Search for the cell housing the specified text and yield its (X, Y) center coordinate. 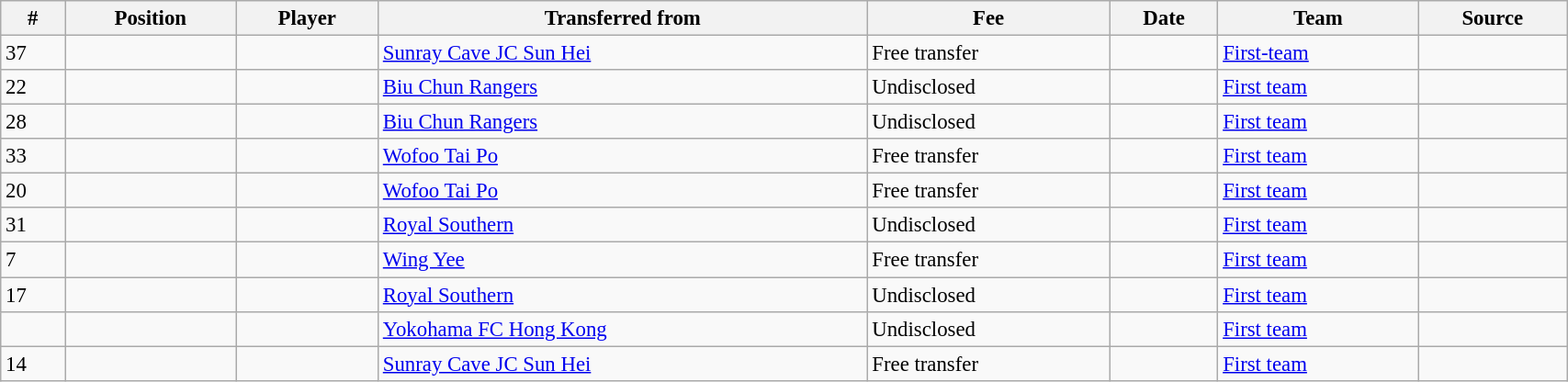
Fee (988, 18)
22 (33, 87)
Date (1163, 18)
Player (307, 18)
# (33, 18)
17 (33, 295)
28 (33, 122)
First-team (1318, 53)
33 (33, 156)
37 (33, 53)
Yokohama FC Hong Kong (622, 329)
7 (33, 260)
Wing Yee (622, 260)
20 (33, 191)
Source (1493, 18)
Position (151, 18)
Team (1318, 18)
Transferred from (622, 18)
31 (33, 225)
14 (33, 364)
